Scan for the cell matching the given text and deliver its [x, y] coordinate at center. 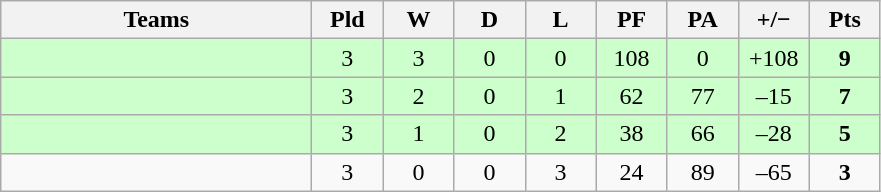
PA [702, 20]
–65 [774, 172]
108 [632, 58]
24 [632, 172]
89 [702, 172]
–28 [774, 134]
5 [844, 134]
38 [632, 134]
9 [844, 58]
W [418, 20]
PF [632, 20]
Pts [844, 20]
66 [702, 134]
+/− [774, 20]
Pld [348, 20]
77 [702, 96]
–15 [774, 96]
Teams [156, 20]
62 [632, 96]
D [490, 20]
7 [844, 96]
+108 [774, 58]
L [560, 20]
